Return the [x, y] coordinate for the center point of the cell that contains the specified text.  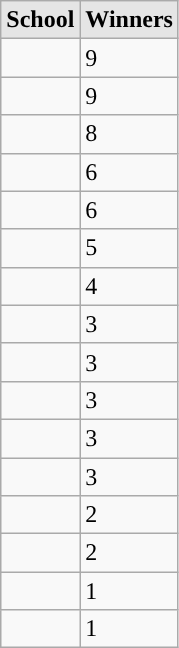
5 [130, 248]
4 [130, 286]
School [40, 20]
8 [130, 134]
Winners [130, 20]
